Return (x, y) of the center of cell containing provided text 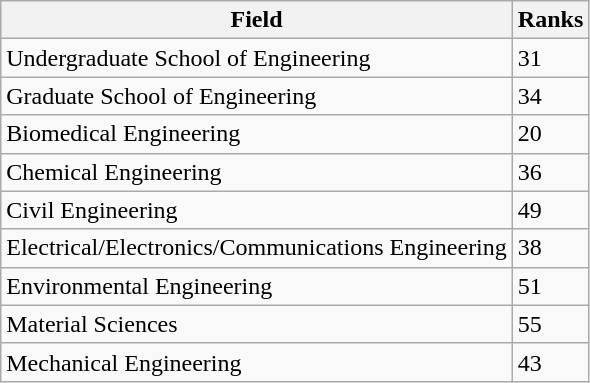
34 (550, 96)
Biomedical Engineering (257, 134)
Electrical/Electronics/Communications Engineering (257, 248)
49 (550, 210)
Environmental Engineering (257, 286)
43 (550, 362)
Civil Engineering (257, 210)
20 (550, 134)
38 (550, 248)
Material Sciences (257, 324)
Chemical Engineering (257, 172)
Graduate School of Engineering (257, 96)
Ranks (550, 20)
36 (550, 172)
Undergraduate School of Engineering (257, 58)
31 (550, 58)
51 (550, 286)
55 (550, 324)
Mechanical Engineering (257, 362)
Field (257, 20)
